Return (X, Y) of the center of cell containing provided text 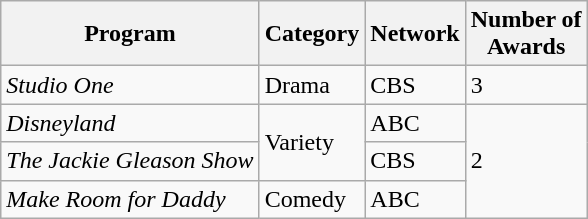
Network (415, 34)
Studio One (130, 85)
Variety (312, 142)
Comedy (312, 199)
Number ofAwards (526, 34)
The Jackie Gleason Show (130, 161)
2 (526, 161)
Make Room for Daddy (130, 199)
Program (130, 34)
Drama (312, 85)
3 (526, 85)
Disneyland (130, 123)
Category (312, 34)
